Output the (x, y) coordinate of the center of the cell containing the given text.  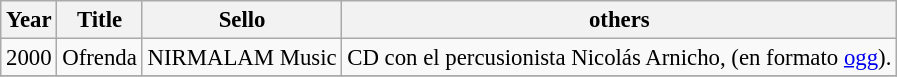
NIRMALAM Music (242, 58)
2000 (29, 58)
Title (100, 20)
others (620, 20)
Sello (242, 20)
Year (29, 20)
Ofrenda (100, 58)
CD con el percusionista Nicolás Arnicho, (en formato ogg). (620, 58)
